Scan for the cell matching the given text and deliver its (x, y) coordinate at center. 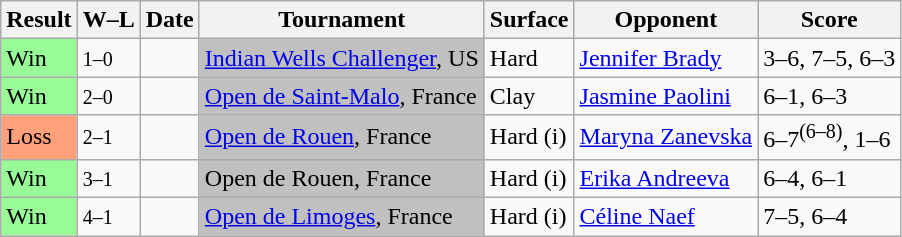
Céline Naef (666, 217)
Open de Saint-Malo, France (342, 96)
Jennifer Brady (666, 58)
Tournament (342, 20)
6–7(6–8), 1–6 (830, 138)
3–1 (108, 178)
6–4, 6–1 (830, 178)
4–1 (108, 217)
2–1 (108, 138)
Clay (529, 96)
3–6, 7–5, 6–3 (830, 58)
2–0 (108, 96)
Erika Andreeva (666, 178)
Hard (529, 58)
6–1, 6–3 (830, 96)
Maryna Zanevska (666, 138)
W–L (108, 20)
Open de Limoges, France (342, 217)
Score (830, 20)
Indian Wells Challenger, US (342, 58)
1–0 (108, 58)
Result (39, 20)
Loss (39, 138)
Surface (529, 20)
Jasmine Paolini (666, 96)
7–5, 6–4 (830, 217)
Date (170, 20)
Opponent (666, 20)
